Capture the cell that displays the provided text and extract its [x, y] central coordinate. 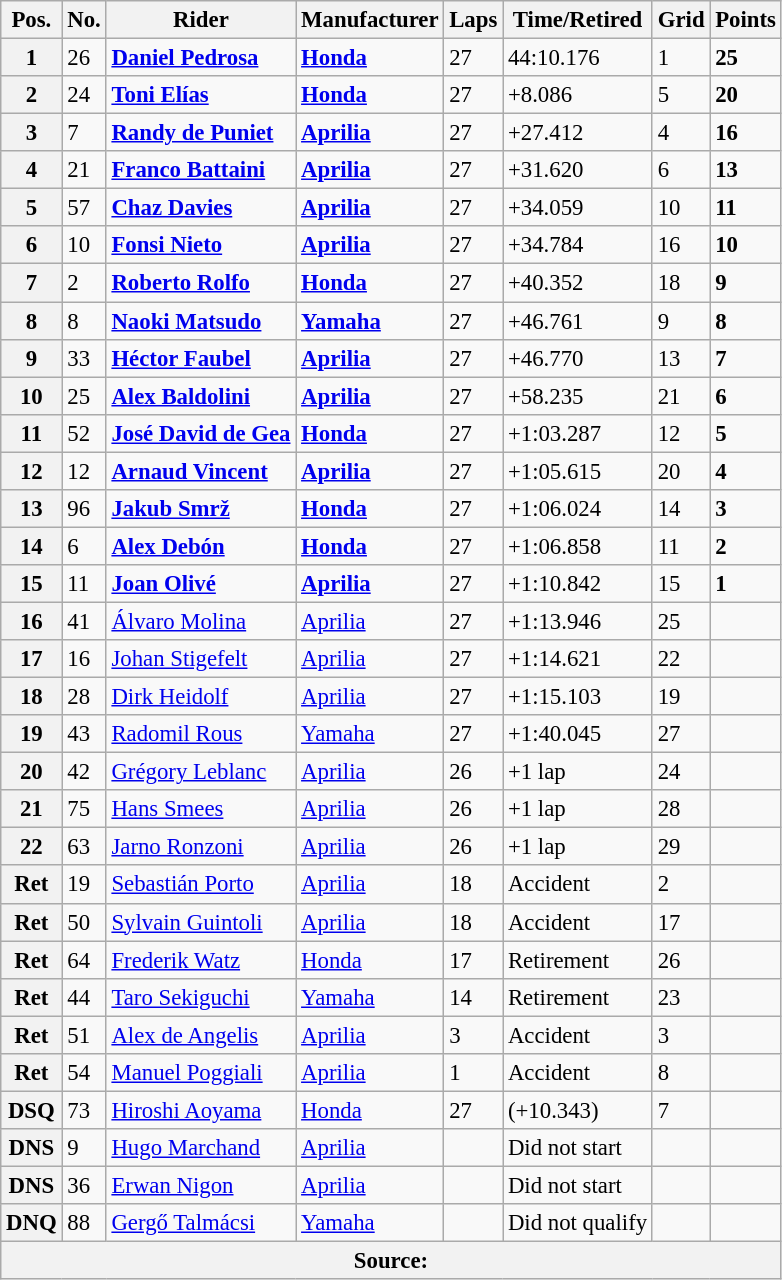
+1:14.621 [578, 659]
Did not qualify [578, 1223]
Jarno Ronzoni [201, 847]
+58.235 [578, 396]
41 [84, 621]
43 [84, 734]
75 [84, 809]
Erwan Nigon [201, 1185]
Grid [680, 20]
+1:40.045 [578, 734]
Toni Elías [201, 95]
Johan Stigefelt [201, 659]
51 [84, 1035]
52 [84, 433]
Chaz Davies [201, 208]
+1:10.842 [578, 584]
Héctor Faubel [201, 358]
64 [84, 960]
Sylvain Guintoli [201, 922]
Manuel Poggiali [201, 1073]
Time/Retired [578, 20]
+46.761 [578, 321]
Franco Battaini [201, 170]
Hans Smees [201, 809]
23 [680, 997]
63 [84, 847]
Alex Debón [201, 546]
Laps [474, 20]
+1:06.024 [578, 509]
44:10.176 [578, 58]
Álvaro Molina [201, 621]
Radomil Rous [201, 734]
Dirk Heidolf [201, 697]
+1:15.103 [578, 697]
+1:06.858 [578, 546]
Daniel Pedrosa [201, 58]
(+10.343) [578, 1110]
Hugo Marchand [201, 1148]
DNQ [32, 1223]
Rider [201, 20]
DSQ [32, 1110]
29 [680, 847]
44 [84, 997]
Taro Sekiguchi [201, 997]
Arnaud Vincent [201, 471]
88 [84, 1223]
Sebastián Porto [201, 885]
Fonsi Nieto [201, 245]
José David de Gea [201, 433]
+40.352 [578, 283]
54 [84, 1073]
Roberto Rolfo [201, 283]
+46.770 [578, 358]
+34.784 [578, 245]
+1:03.287 [578, 433]
+27.412 [578, 133]
Alex de Angelis [201, 1035]
Hiroshi Aoyama [201, 1110]
Joan Olivé [201, 584]
42 [84, 772]
Frederik Watz [201, 960]
Jakub Smrž [201, 509]
33 [84, 358]
Source: [391, 1261]
Grégory Leblanc [201, 772]
+31.620 [578, 170]
57 [84, 208]
+34.059 [578, 208]
73 [84, 1110]
Naoki Matsudo [201, 321]
Alex Baldolini [201, 396]
+1:13.946 [578, 621]
50 [84, 922]
Manufacturer [370, 20]
+8.086 [578, 95]
Randy de Puniet [201, 133]
No. [84, 20]
Pos. [32, 20]
36 [84, 1185]
Gergő Talmácsi [201, 1223]
96 [84, 509]
+1:05.615 [578, 471]
Points [746, 20]
